Search for the cell housing the specified text and yield its (x, y) center coordinate. 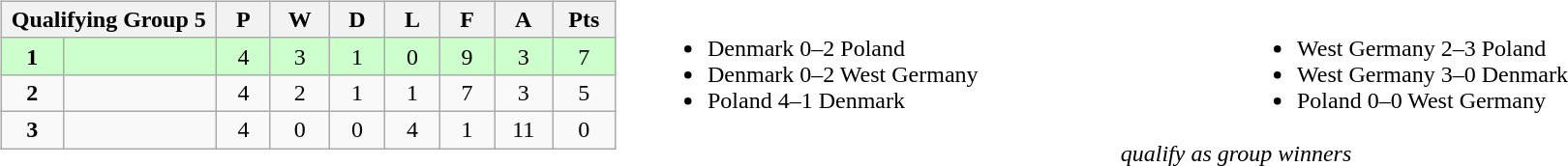
11 (524, 129)
W (300, 19)
L (412, 19)
Pts (585, 19)
F (467, 19)
Qualifying Group 5 (108, 19)
D (356, 19)
9 (467, 56)
A (524, 19)
5 (585, 93)
P (243, 19)
